Pinpoint the cell where the given text exists, returning its [x, y] midpoint coordinate. 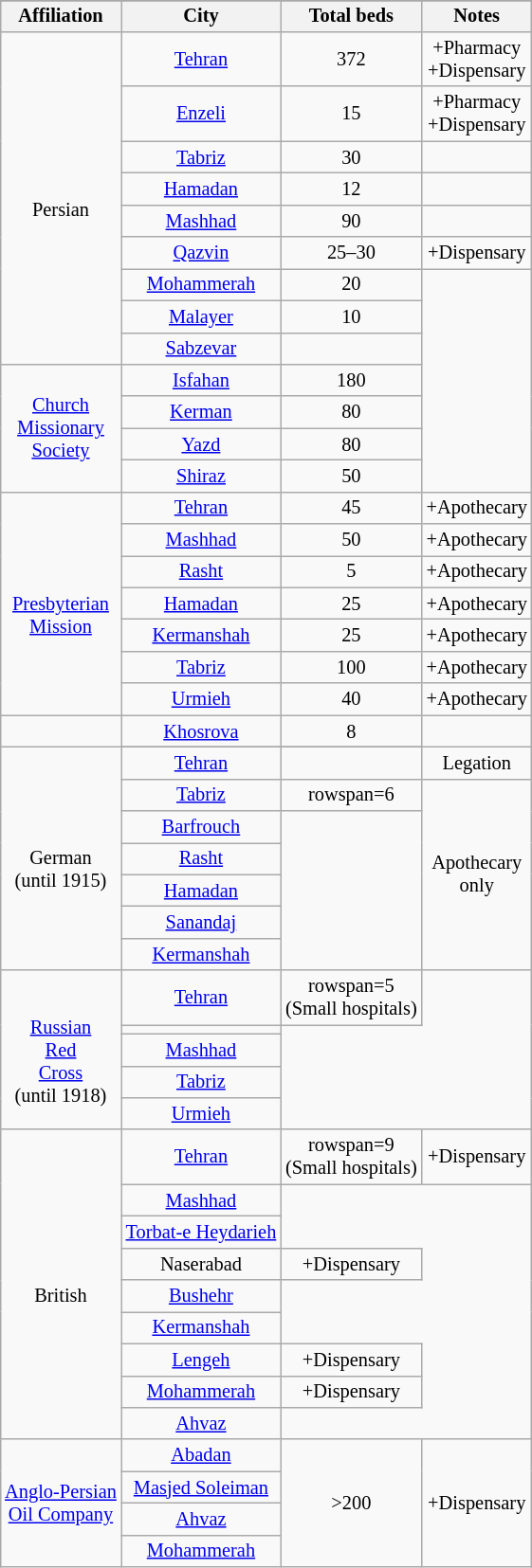
15 [351, 114]
40 [351, 699]
8 [351, 731]
Affiliation [61, 16]
Persian [61, 199]
Torbat-e Heydarieh [201, 1233]
Yazd [201, 444]
100 [351, 668]
>200 [351, 1503]
Shiraz [201, 477]
Malayer [201, 316]
Qazvin [201, 253]
Sabzevar [201, 349]
ChurchMissionarySociety [61, 428]
25–30 [351, 253]
Apothecaryonly [477, 874]
Total beds [351, 16]
rowspan=5 (Small hospitals) [351, 998]
Lengeh [201, 1360]
Sanandaj [201, 923]
Abadan [201, 1455]
90 [351, 221]
Bushehr [201, 1296]
372 [351, 60]
Barfrouch [201, 827]
20 [351, 285]
Notes [477, 16]
Anglo-PersianOil Company [61, 1503]
Enzeli [201, 114]
5 [351, 572]
German(until 1915) [61, 859]
British [61, 1285]
10 [351, 316]
rowspan=6 [351, 795]
Khosrova [201, 731]
180 [351, 381]
12 [351, 189]
Masjed Soleiman [201, 1487]
Naserabad [201, 1264]
RussianRedCross(until 1918) [61, 1050]
City [201, 16]
Legation [477, 764]
Kerman [201, 412]
PresbyterianMission [61, 604]
rowspan=9 (Small hospitals) [351, 1157]
45 [351, 508]
30 [351, 157]
Isfahan [201, 381]
